From the cell containing the given text, extract its center point as (x, y) coordinate. 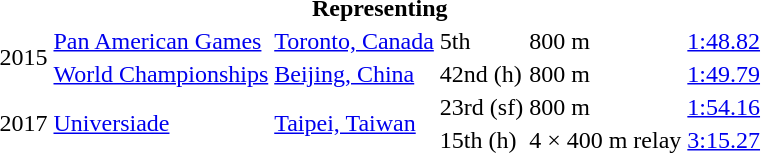
World Championships (161, 74)
Toronto, Canada (354, 41)
Pan American Games (161, 41)
42nd (h) (481, 74)
5th (481, 41)
23rd (sf) (481, 107)
Beijing, China (354, 74)
